Scan for the cell matching the given text and deliver its [x, y] coordinate at center. 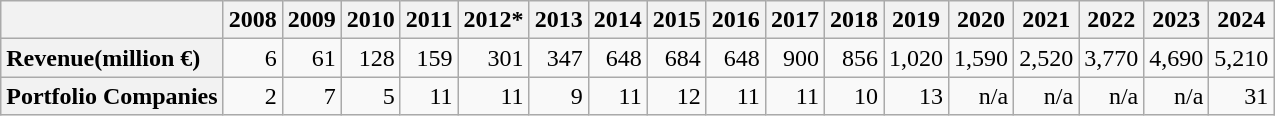
1,020 [916, 58]
2012* [494, 20]
2019 [916, 20]
7 [312, 96]
2020 [982, 20]
2008 [252, 20]
2,520 [1046, 58]
5 [370, 96]
5,210 [1242, 58]
12 [676, 96]
2 [252, 96]
13 [916, 96]
684 [676, 58]
2024 [1242, 20]
2022 [1112, 20]
856 [854, 58]
Portfolio Companies [112, 96]
3,770 [1112, 58]
61 [312, 58]
2018 [854, 20]
2016 [736, 20]
2010 [370, 20]
2009 [312, 20]
6 [252, 58]
159 [429, 58]
301 [494, 58]
128 [370, 58]
2021 [1046, 20]
4,690 [1176, 58]
31 [1242, 96]
2011 [429, 20]
347 [558, 58]
9 [558, 96]
2013 [558, 20]
1,590 [982, 58]
2017 [794, 20]
Revenue(million €) [112, 58]
10 [854, 96]
2023 [1176, 20]
900 [794, 58]
2015 [676, 20]
2014 [618, 20]
